Find where the given text appears and provide that cell's center as (X, Y) coordinate. 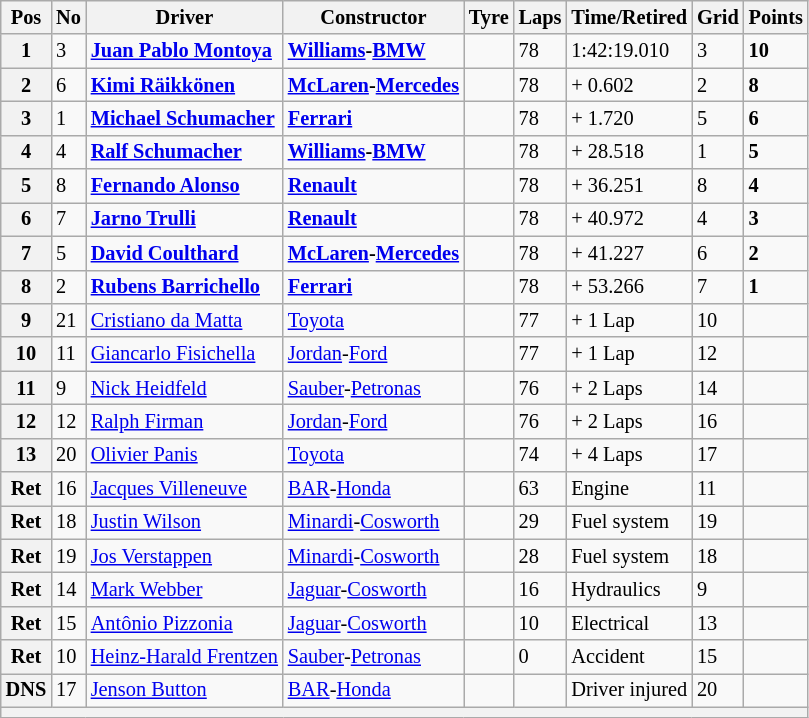
+ 40.972 (629, 219)
Driver (184, 17)
Cristiano da Matta (184, 320)
Grid (718, 17)
Justin Wilson (184, 522)
Jarno Trulli (184, 219)
Olivier Panis (184, 455)
Points (776, 17)
No (68, 17)
Time/Retired (629, 17)
+ 28.518 (629, 152)
Rubens Barrichello (184, 287)
+ 53.266 (629, 287)
Jacques Villeneuve (184, 489)
+ 4 Laps (629, 455)
74 (540, 455)
Ralf Schumacher (184, 152)
Ralph Firman (184, 421)
Heinz-Harald Frentzen (184, 657)
Fernando Alonso (184, 186)
Jos Verstappen (184, 556)
Tyre (489, 17)
Kimi Räikkönen (184, 85)
Driver injured (629, 690)
Nick Heidfeld (184, 388)
Mark Webber (184, 589)
Michael Schumacher (184, 118)
Antônio Pizzonia (184, 623)
Hydraulics (629, 589)
28 (540, 556)
0 (540, 657)
21 (68, 320)
Juan Pablo Montoya (184, 51)
+ 41.227 (629, 253)
Jenson Button (184, 690)
Giancarlo Fisichella (184, 354)
1:42:19.010 (629, 51)
63 (540, 489)
Laps (540, 17)
+ 36.251 (629, 186)
Electrical (629, 623)
DNS (26, 690)
+ 1.720 (629, 118)
Accident (629, 657)
29 (540, 522)
Engine (629, 489)
Pos (26, 17)
Constructor (374, 17)
+ 0.602 (629, 85)
David Coulthard (184, 253)
